Output the (X, Y) coordinate of the center of the cell containing the given text.  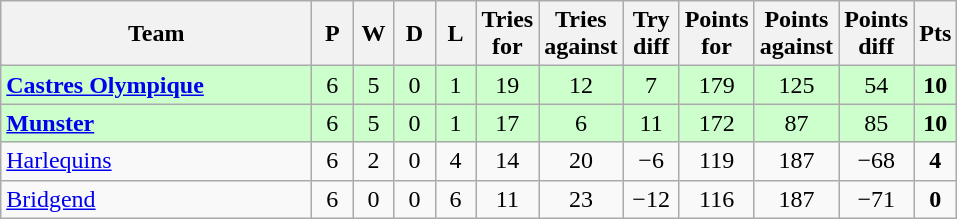
17 (508, 123)
85 (876, 123)
Points against (796, 34)
Tries against (581, 34)
Team (156, 34)
179 (716, 85)
7 (651, 85)
Pts (936, 34)
12 (581, 85)
54 (876, 85)
D (414, 34)
−12 (651, 199)
20 (581, 161)
Points diff (876, 34)
Castres Olympique (156, 85)
−68 (876, 161)
−71 (876, 199)
14 (508, 161)
Tries for (508, 34)
L (456, 34)
Munster (156, 123)
23 (581, 199)
Bridgend (156, 199)
Points for (716, 34)
−6 (651, 161)
87 (796, 123)
19 (508, 85)
Harlequins (156, 161)
W (374, 34)
P (332, 34)
119 (716, 161)
2 (374, 161)
125 (796, 85)
Try diff (651, 34)
172 (716, 123)
116 (716, 199)
